From the cell containing the given text, extract its center point as [x, y] coordinate. 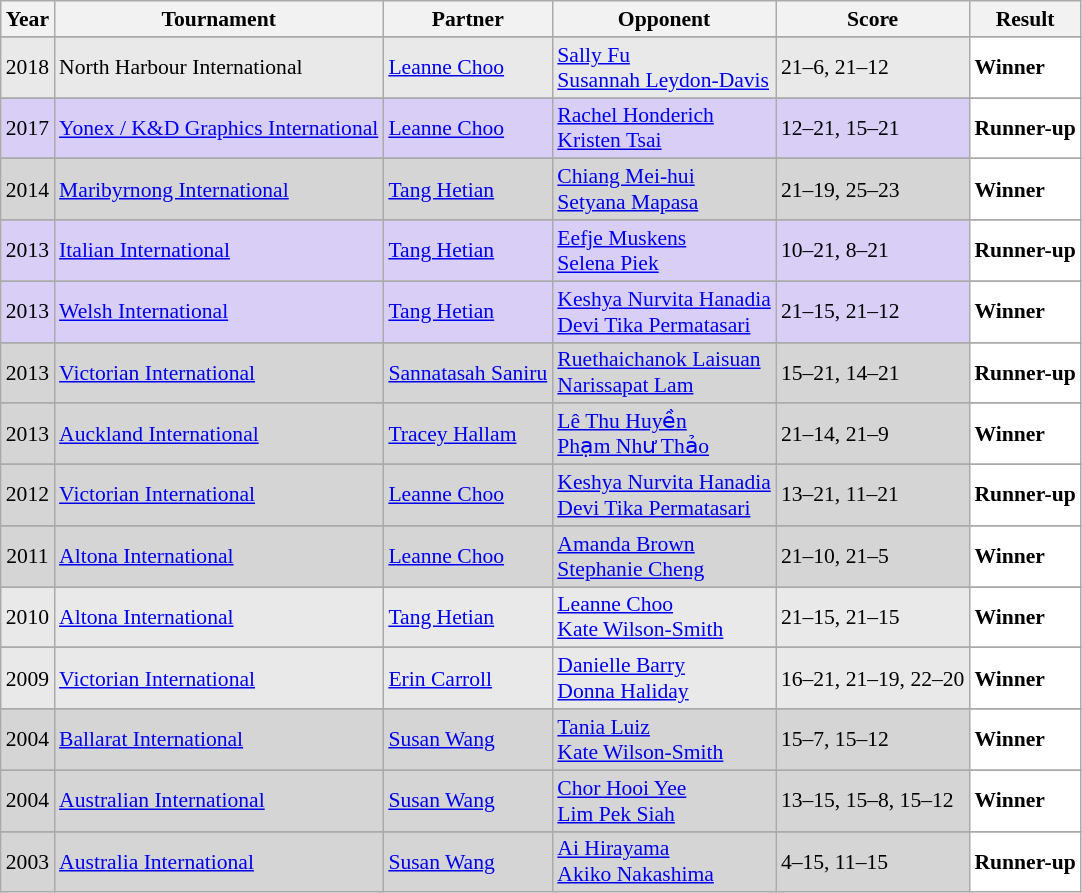
21–15, 21–12 [873, 312]
Sannatasah Saniru [468, 372]
Tracey Hallam [468, 434]
Year [28, 19]
10–21, 8–21 [873, 250]
Result [1024, 19]
Maribyrnong International [218, 190]
Erin Carroll [468, 678]
Chor Hooi Yee Lim Pek Siah [664, 800]
Danielle Barry Donna Haliday [664, 678]
2003 [28, 862]
Partner [468, 19]
Welsh International [218, 312]
Sally Fu Susannah Leydon-Davis [664, 68]
2018 [28, 68]
15–7, 15–12 [873, 740]
21–6, 21–12 [873, 68]
Leanne Choo Kate Wilson-Smith [664, 618]
2009 [28, 678]
13–15, 15–8, 15–12 [873, 800]
Lê Thu Huyền Phạm Như Thảo [664, 434]
Ruethaichanok Laisuan Narissapat Lam [664, 372]
4–15, 11–15 [873, 862]
Australia International [218, 862]
21–10, 21–5 [873, 556]
Tournament [218, 19]
Tania Luiz Kate Wilson-Smith [664, 740]
2011 [28, 556]
Amanda Brown Stephanie Cheng [664, 556]
Chiang Mei-hui Setyana Mapasa [664, 190]
21–19, 25–23 [873, 190]
Score [873, 19]
21–15, 21–15 [873, 618]
2010 [28, 618]
Australian International [218, 800]
21–14, 21–9 [873, 434]
North Harbour International [218, 68]
Opponent [664, 19]
12–21, 15–21 [873, 128]
Yonex / K&D Graphics International [218, 128]
Eefje Muskens Selena Piek [664, 250]
15–21, 14–21 [873, 372]
16–21, 21–19, 22–20 [873, 678]
Ballarat International [218, 740]
2017 [28, 128]
Ai Hirayama Akiko Nakashima [664, 862]
2014 [28, 190]
13–21, 11–21 [873, 496]
Auckland International [218, 434]
2012 [28, 496]
Italian International [218, 250]
Rachel Honderich Kristen Tsai [664, 128]
